Identify which cell holds the provided text, then report its [x, y] central coordinate. 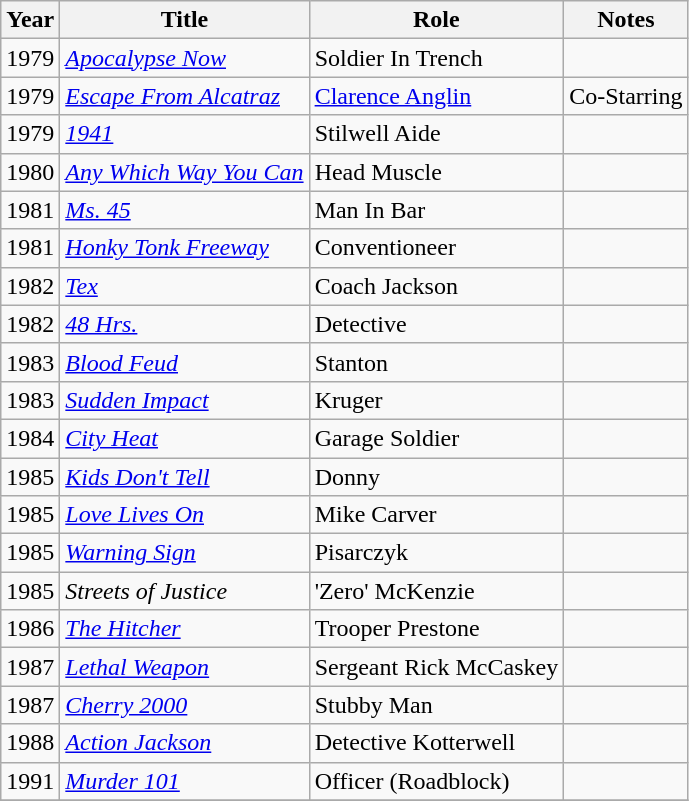
Title [184, 20]
Man In Bar [436, 210]
Stilwell Aide [436, 134]
Ms. 45 [184, 210]
City Heat [184, 438]
Cherry 2000 [184, 705]
Murder 101 [184, 781]
Garage Soldier [436, 438]
Love Lives On [184, 515]
Mike Carver [436, 515]
Any Which Way You Can [184, 172]
Lethal Weapon [184, 667]
1941 [184, 134]
Coach Jackson [436, 286]
Sergeant Rick McCaskey [436, 667]
Streets of Justice [184, 591]
1984 [30, 438]
Notes [626, 20]
Detective [436, 324]
Kruger [436, 400]
Soldier In Trench [436, 58]
Stanton [436, 362]
1986 [30, 629]
Co-Starring [626, 96]
Donny [436, 477]
Clarence Anglin [436, 96]
The Hitcher [184, 629]
Blood Feud [184, 362]
Detective Kotterwell [436, 743]
Officer (Roadblock) [436, 781]
Tex [184, 286]
48 Hrs. [184, 324]
Pisarczyk [436, 553]
Sudden Impact [184, 400]
Head Muscle [436, 172]
Apocalypse Now [184, 58]
Warning Sign [184, 553]
Kids Don't Tell [184, 477]
1988 [30, 743]
Action Jackson [184, 743]
'Zero' McKenzie [436, 591]
Conventioneer [436, 248]
Trooper Prestone [436, 629]
1991 [30, 781]
1980 [30, 172]
Honky Tonk Freeway [184, 248]
Year [30, 20]
Role [436, 20]
Escape From Alcatraz [184, 96]
Stubby Man [436, 705]
